Provide the [X, Y] coordinate of the cell's center where the given text is located.  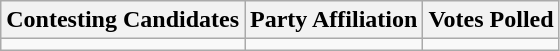
Contesting Candidates [123, 20]
Party Affiliation [334, 20]
Votes Polled [491, 20]
